Search for the cell housing the specified text and yield its [X, Y] center coordinate. 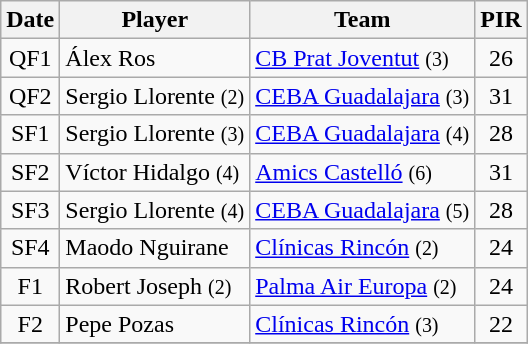
Team [362, 20]
Maodo Nguirane [155, 248]
F1 [30, 286]
CEBA Guadalajara (3) [362, 96]
Player [155, 20]
Víctor Hidalgo (4) [155, 172]
SF3 [30, 210]
CB Prat Joventut (3) [362, 58]
22 [501, 324]
Amics Castelló (6) [362, 172]
CEBA Guadalajara (5) [362, 210]
QF2 [30, 96]
Date [30, 20]
Sergio Llorente (3) [155, 134]
QF1 [30, 58]
Sergio Llorente (2) [155, 96]
CEBA Guadalajara (4) [362, 134]
26 [501, 58]
Sergio Llorente (4) [155, 210]
Pepe Pozas [155, 324]
SF1 [30, 134]
Álex Ros [155, 58]
Palma Air Europa (2) [362, 286]
Clínicas Rincón (2) [362, 248]
Clínicas Rincón (3) [362, 324]
F2 [30, 324]
PIR [501, 20]
SF4 [30, 248]
Robert Joseph (2) [155, 286]
SF2 [30, 172]
